Pinpoint the cell where the given text exists, returning its (X, Y) midpoint coordinate. 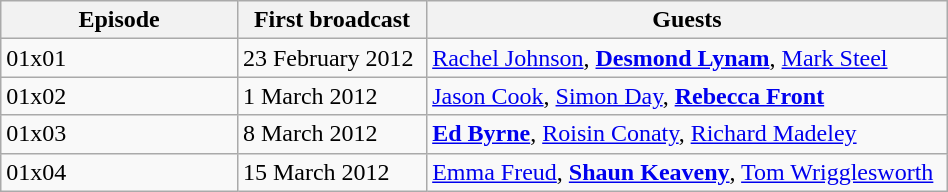
Guests (688, 20)
1 March 2012 (332, 96)
Rachel Johnson, Desmond Lynam, Mark Steel (688, 58)
01x02 (120, 96)
First broadcast (332, 20)
8 March 2012 (332, 134)
Ed Byrne, Roisin Conaty, Richard Madeley (688, 134)
Emma Freud, Shaun Keaveny, Tom Wrigglesworth (688, 172)
01x01 (120, 58)
01x03 (120, 134)
Episode (120, 20)
01x04 (120, 172)
15 March 2012 (332, 172)
23 February 2012 (332, 58)
Jason Cook, Simon Day, Rebecca Front (688, 96)
